Provide the [X, Y] coordinate of the cell's center where the given text is located.  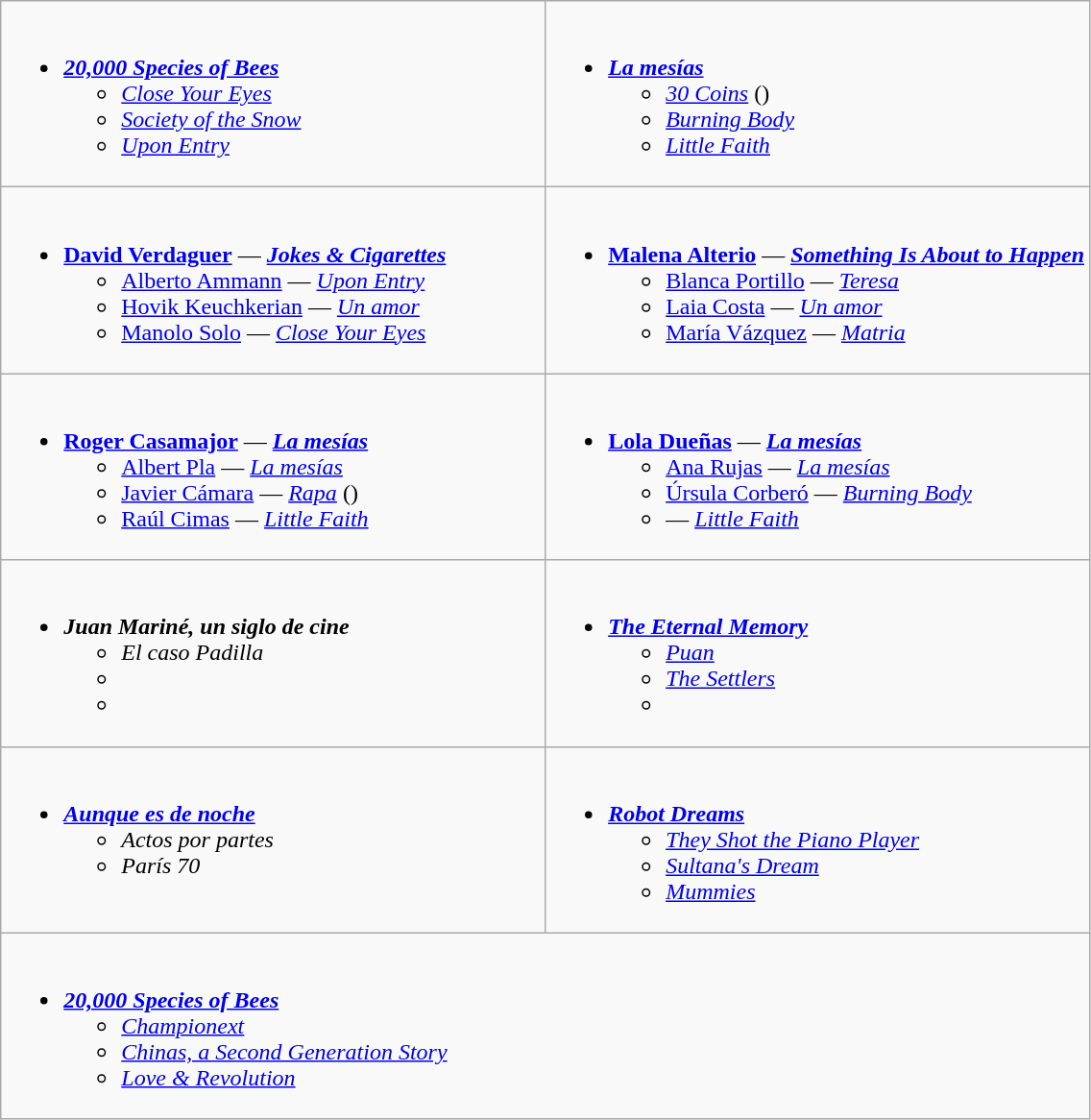
20,000 Species of BeesClose Your EyesSociety of the SnowUpon Entry [273, 94]
Aunque es de nocheActos por partesParís 70 [273, 840]
Robot DreamsThey Shot the Piano PlayerSultana's DreamMummies [818, 840]
Roger Casamajor — La mesíasAlbert Pla — La mesíasJavier Cámara — Rapa ()Raúl Cimas — Little Faith [273, 467]
La mesías30 Coins ()Burning BodyLittle Faith [818, 94]
The Eternal MemoryPuanThe Settlers [818, 653]
Juan Mariné, un siglo de cineEl caso Padilla [273, 653]
20,000 Species of BeesChampionextChinas, a Second Generation StoryLove & Revolution [545, 1026]
Lola Dueñas — La mesíasAna Rujas — La mesíasÚrsula Corberó — Burning Body — Little Faith [818, 467]
Malena Alterio — Something Is About to HappenBlanca Portillo — TeresaLaia Costa — Un amorMaría Vázquez — Matria [818, 280]
David Verdaguer — Jokes & CigarettesAlberto Ammann — Upon EntryHovik Keuchkerian — Un amorManolo Solo — Close Your Eyes [273, 280]
